For the text-containing cell, return its midpoint in (x, y) coordinate format. 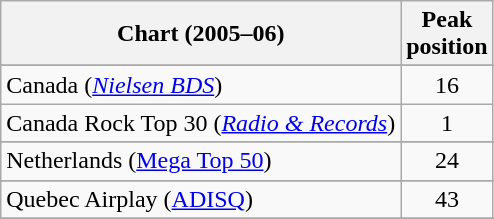
Canada Rock Top 30 (Radio & Records) (201, 123)
24 (447, 161)
43 (447, 199)
16 (447, 85)
1 (447, 123)
Netherlands (Mega Top 50) (201, 161)
Canada (Nielsen BDS) (201, 85)
Peakposition (447, 34)
Chart (2005–06) (201, 34)
Quebec Airplay (ADISQ) (201, 199)
